Provide the (x, y) coordinate of the cell's center where the given text is located.  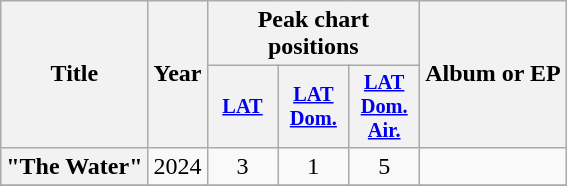
"The Water" (74, 166)
LATDom. (314, 107)
3 (242, 166)
LAT (242, 107)
Album or EP (494, 74)
2024 (178, 166)
5 (384, 166)
LATDom.Air. (384, 107)
Peak chart positions (314, 34)
Title (74, 74)
Year (178, 74)
1 (314, 166)
